Return the (X, Y) coordinate for the center point of the cell that contains the specified text.  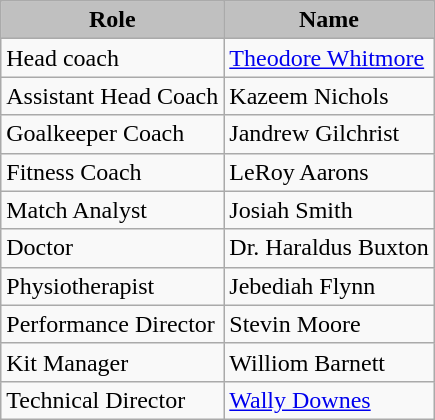
Josiah Smith (329, 210)
Technical Director (112, 400)
Assistant Head Coach (112, 96)
Goalkeeper Coach (112, 134)
Stevin Moore (329, 324)
Jebediah Flynn (329, 286)
LeRoy Aarons (329, 172)
Role (112, 20)
Kit Manager (112, 362)
Head coach (112, 58)
Physiotherapist (112, 286)
Fitness Coach (112, 172)
Theodore Whitmore (329, 58)
Williom Barnett (329, 362)
Kazeem Nichols (329, 96)
Jandrew Gilchrist (329, 134)
Match Analyst (112, 210)
Performance Director (112, 324)
Dr. Haraldus Buxton (329, 248)
Doctor (112, 248)
Wally Downes (329, 400)
Name (329, 20)
